Pinpoint the cell where the given text exists, returning its [X, Y] midpoint coordinate. 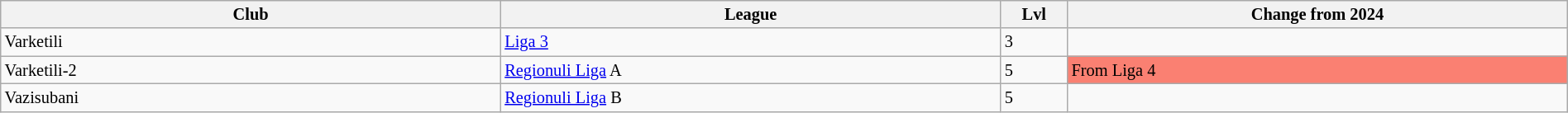
Liga 3 [751, 42]
3 [1034, 42]
Regionuli Liga B [751, 97]
Varketili [251, 42]
Vazisubani [251, 97]
Club [251, 14]
Varketili-2 [251, 70]
Change from 2024 [1318, 14]
From Liga 4 [1318, 70]
Regionuli Liga A [751, 70]
League [751, 14]
Lvl [1034, 14]
